From the cell containing the given text, extract its center point as (X, Y) coordinate. 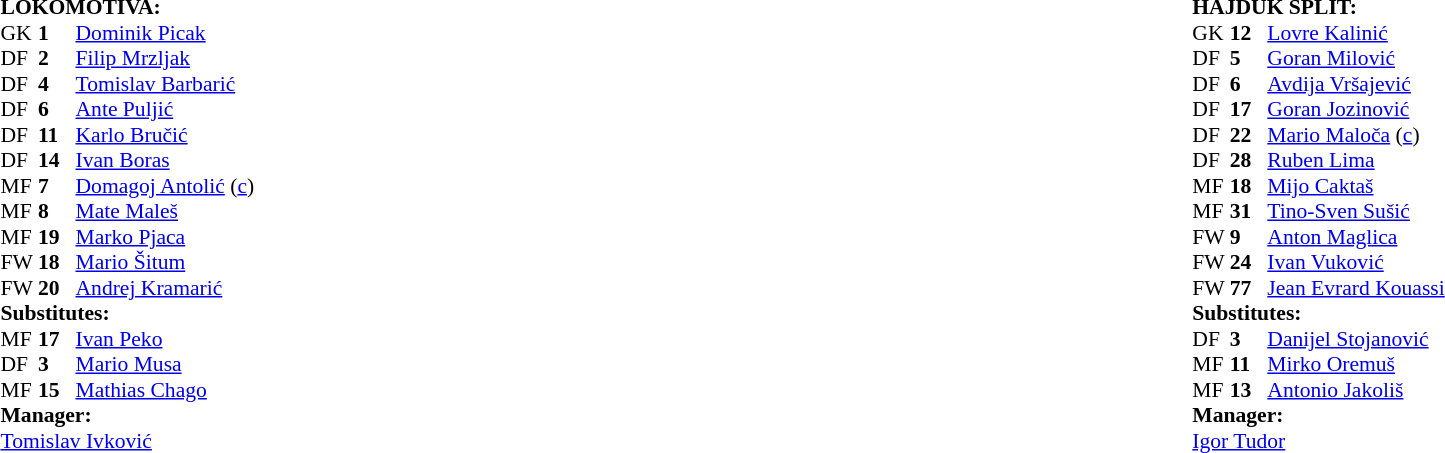
24 (1249, 263)
Ante Puljić (185, 109)
13 (1249, 390)
2 (57, 59)
Andrej Kramarić (185, 288)
1 (57, 33)
Mario Musa (185, 365)
77 (1249, 288)
14 (57, 161)
15 (57, 390)
9 (1249, 237)
Domagoj Antolić (c) (185, 186)
19 (57, 237)
Mate Maleš (185, 211)
Tomislav Barbarić (185, 84)
7 (57, 186)
Dominik Picak (185, 33)
Filip Mrzljak (185, 59)
Manager: (146, 415)
20 (57, 288)
Mathias Chago (185, 390)
8 (57, 211)
31 (1249, 211)
Mario Šitum (185, 263)
4 (57, 84)
Karlo Bručić (185, 135)
12 (1249, 33)
5 (1249, 59)
Ivan Peko (185, 339)
Ivan Boras (185, 161)
28 (1249, 161)
22 (1249, 135)
Marko Pjaca (185, 237)
Substitutes: (146, 313)
